Detect which cell encompasses the target text, then output its [X, Y] center coordinate. 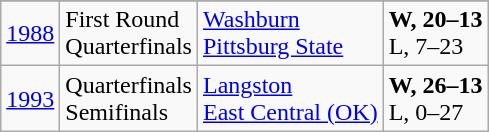
First RoundQuarterfinals [129, 34]
QuarterfinalsSemifinals [129, 98]
LangstonEast Central (OK) [290, 98]
1988 [30, 34]
W, 26–13L, 0–27 [436, 98]
WashburnPittsburg State [290, 34]
W, 20–13L, 7–23 [436, 34]
1993 [30, 98]
